Identify which cell holds the provided text, then report its [x, y] central coordinate. 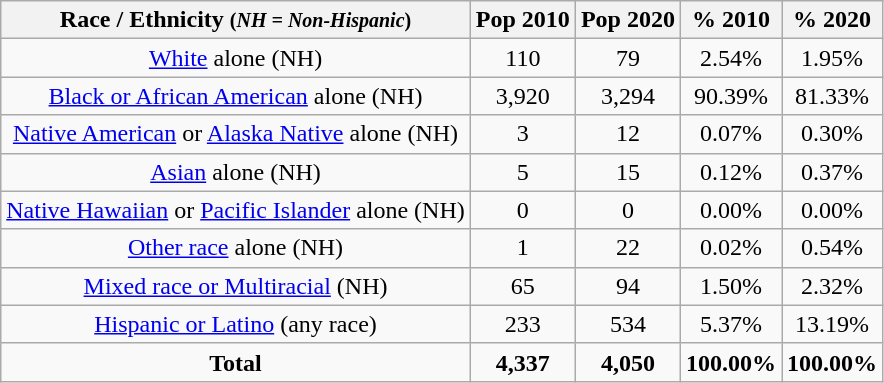
% 2020 [832, 20]
0.12% [730, 172]
534 [628, 324]
22 [628, 248]
3,294 [628, 96]
1 [522, 248]
4,337 [522, 362]
5.37% [730, 324]
Total [236, 362]
110 [522, 58]
0.02% [730, 248]
4,050 [628, 362]
5 [522, 172]
Pop 2020 [628, 20]
15 [628, 172]
1.95% [832, 58]
0.37% [832, 172]
12 [628, 134]
Asian alone (NH) [236, 172]
0.30% [832, 134]
2.54% [730, 58]
Mixed race or Multiracial (NH) [236, 286]
0.07% [730, 134]
65 [522, 286]
90.39% [730, 96]
Native Hawaiian or Pacific Islander alone (NH) [236, 210]
Pop 2010 [522, 20]
13.19% [832, 324]
Native American or Alaska Native alone (NH) [236, 134]
233 [522, 324]
3 [522, 134]
Hispanic or Latino (any race) [236, 324]
1.50% [730, 286]
0.54% [832, 248]
White alone (NH) [236, 58]
81.33% [832, 96]
3,920 [522, 96]
Other race alone (NH) [236, 248]
Race / Ethnicity (NH = Non-Hispanic) [236, 20]
79 [628, 58]
94 [628, 286]
% 2010 [730, 20]
2.32% [832, 286]
Black or African American alone (NH) [236, 96]
